Output the [X, Y] coordinate of the center of the cell containing the given text.  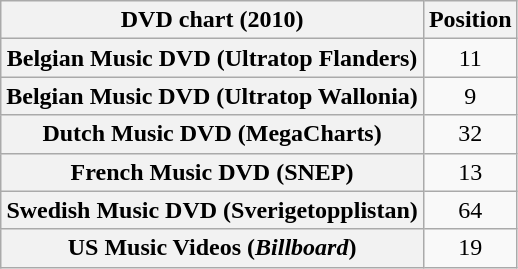
Belgian Music DVD (Ultratop Flanders) [212, 58]
Belgian Music DVD (Ultratop Wallonia) [212, 96]
French Music DVD (SNEP) [212, 172]
13 [470, 172]
32 [470, 134]
Swedish Music DVD (Sverigetopplistan) [212, 210]
Dutch Music DVD (MegaCharts) [212, 134]
11 [470, 58]
DVD chart (2010) [212, 20]
19 [470, 248]
Position [470, 20]
US Music Videos (Billboard) [212, 248]
64 [470, 210]
9 [470, 96]
